Capture the cell that displays the provided text and extract its [X, Y] central coordinate. 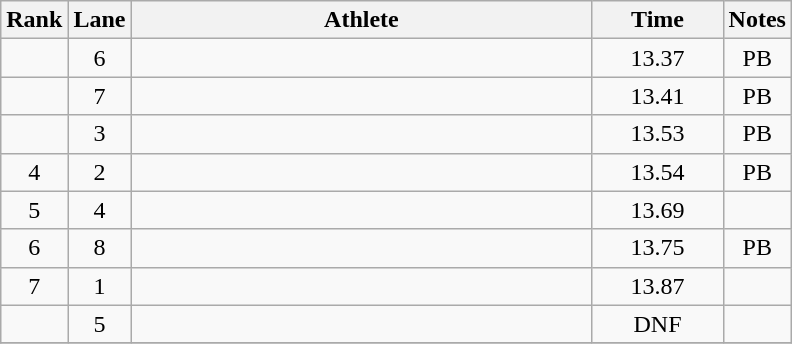
Lane [100, 20]
Athlete [362, 20]
3 [100, 134]
1 [100, 286]
Time [658, 20]
13.69 [658, 210]
13.75 [658, 248]
8 [100, 248]
13.87 [658, 286]
Notes [757, 20]
Rank [34, 20]
13.41 [658, 96]
13.54 [658, 172]
2 [100, 172]
13.37 [658, 58]
DNF [658, 324]
13.53 [658, 134]
